Provide the (x, y) coordinate of the cell's center where the given text is located.  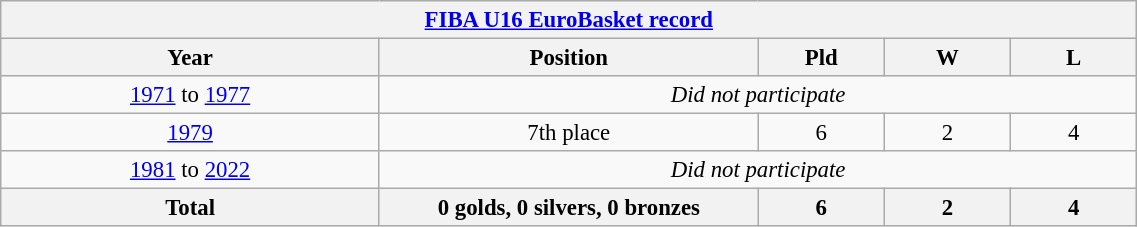
0 golds, 0 silvers, 0 bronzes (568, 208)
Total (190, 208)
L (1074, 58)
1979 (190, 133)
W (947, 58)
Position (568, 58)
1981 to 2022 (190, 170)
7th place (568, 133)
Pld (821, 58)
Year (190, 58)
1971 to 1977 (190, 95)
FIBA U16 EuroBasket record (569, 20)
